Pinpoint the cell where the given text exists, returning its (X, Y) midpoint coordinate. 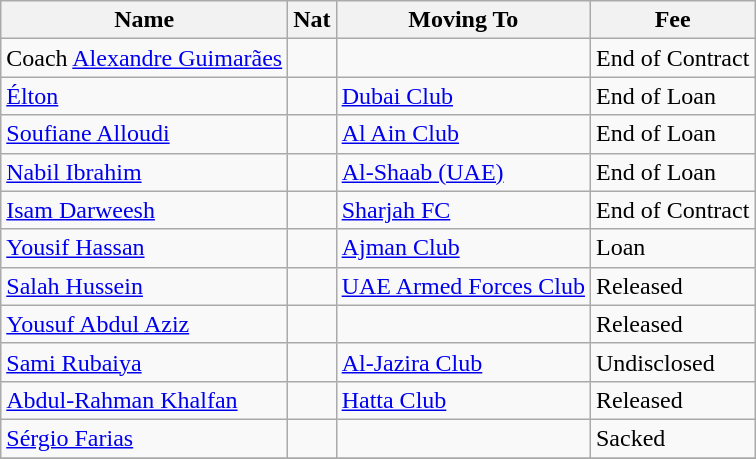
Nabil Ibrahim (144, 172)
Abdul-Rahman Khalfan (144, 400)
Name (144, 20)
Ajman Club (463, 248)
Isam Darweesh (144, 210)
Loan (672, 248)
Nat (312, 20)
Al Ain Club (463, 134)
Élton (144, 96)
Sérgio Farias (144, 438)
Moving To (463, 20)
Dubai Club (463, 96)
Sacked (672, 438)
Al-Jazira Club (463, 362)
Al-Shaab (UAE) (463, 172)
Undisclosed (672, 362)
Yousif Hassan (144, 248)
Sami Rubaiya (144, 362)
Fee (672, 20)
Coach Alexandre Guimarães (144, 58)
Hatta Club (463, 400)
Sharjah FC (463, 210)
UAE Armed Forces Club (463, 286)
Yousuf Abdul Aziz (144, 324)
Salah Hussein (144, 286)
Soufiane Alloudi (144, 134)
